Search for the cell housing the specified text and yield its (X, Y) center coordinate. 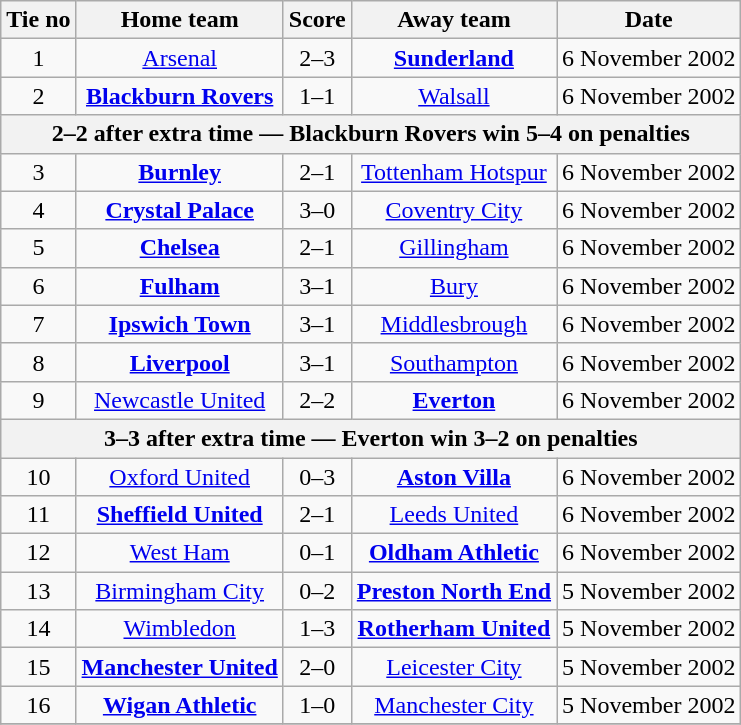
2–2 (317, 400)
6 (38, 286)
2–3 (317, 58)
Preston North End (454, 591)
0–1 (317, 553)
Aston Villa (454, 477)
15 (38, 667)
Leicester City (454, 667)
Southampton (454, 362)
Home team (180, 20)
12 (38, 553)
Manchester City (454, 705)
Middlesbrough (454, 324)
16 (38, 705)
14 (38, 629)
Coventry City (454, 210)
Leeds United (454, 515)
Oxford United (180, 477)
Crystal Palace (180, 210)
West Ham (180, 553)
Liverpool (180, 362)
Bury (454, 286)
5 (38, 248)
1–0 (317, 705)
Rotherham United (454, 629)
Away team (454, 20)
Sunderland (454, 58)
Wigan Athletic (180, 705)
Arsenal (180, 58)
3 (38, 172)
2–2 after extra time — Blackburn Rovers win 5–4 on penalties (371, 134)
Everton (454, 400)
Walsall (454, 96)
Tie no (38, 20)
Manchester United (180, 667)
Gillingham (454, 248)
Newcastle United (180, 400)
Ipswich Town (180, 324)
2–0 (317, 667)
Burnley (180, 172)
Oldham Athletic (454, 553)
8 (38, 362)
3–3 after extra time — Everton win 3–2 on penalties (371, 438)
Wimbledon (180, 629)
1 (38, 58)
7 (38, 324)
13 (38, 591)
Sheffield United (180, 515)
4 (38, 210)
0–2 (317, 591)
0–3 (317, 477)
Blackburn Rovers (180, 96)
3–0 (317, 210)
Score (317, 20)
Birmingham City (180, 591)
1–3 (317, 629)
Date (649, 20)
1–1 (317, 96)
9 (38, 400)
11 (38, 515)
2 (38, 96)
10 (38, 477)
Fulham (180, 286)
Tottenham Hotspur (454, 172)
Chelsea (180, 248)
